Return (X, Y) of the center of cell containing provided text 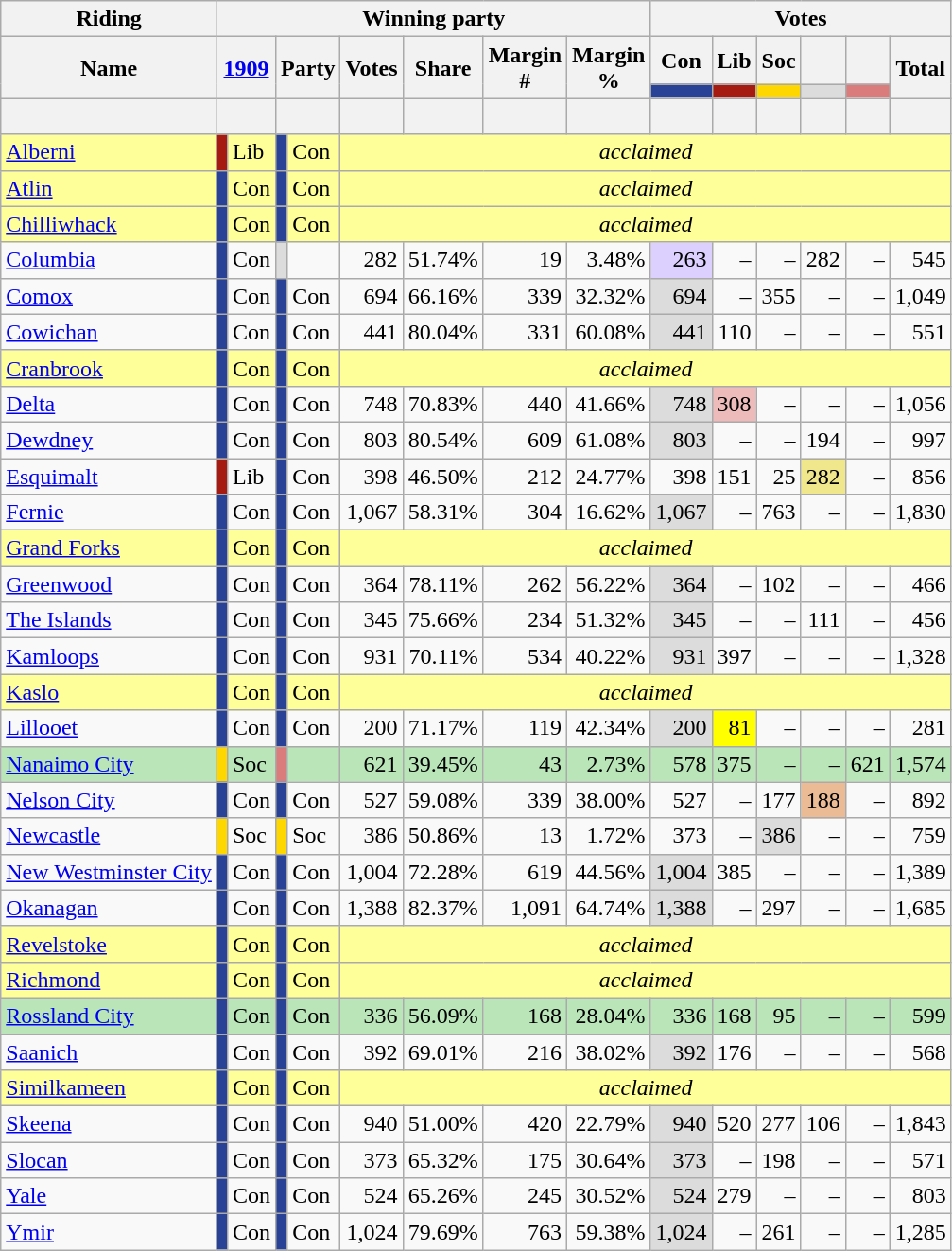
619 (525, 872)
Columbia (110, 260)
Cranbrook (110, 368)
2.73% (609, 764)
40.22% (609, 656)
Ymir (110, 1232)
520 (734, 1124)
1.72% (609, 836)
892 (921, 800)
Kaslo (110, 692)
599 (921, 1016)
72.28% (442, 872)
44.56% (609, 872)
198 (779, 1160)
212 (525, 476)
65.26% (442, 1196)
234 (525, 620)
Saanich (110, 1052)
281 (921, 728)
70.11% (442, 656)
Share (442, 68)
466 (921, 584)
Lillooet (110, 728)
571 (921, 1160)
Greenwood (110, 584)
Yale (110, 1196)
1,574 (921, 764)
32.32% (609, 296)
60.08% (609, 332)
545 (921, 260)
51.00% (442, 1124)
534 (525, 656)
175 (525, 1160)
80.54% (442, 440)
1909 (246, 68)
277 (779, 1124)
22.79% (609, 1124)
1,830 (921, 513)
Skeena (110, 1124)
263 (681, 260)
80.04% (442, 332)
397 (734, 656)
82.37% (442, 908)
24.77% (609, 476)
1,049 (921, 296)
106 (822, 1124)
Similkameen (110, 1088)
50.86% (442, 836)
568 (921, 1052)
375 (734, 764)
46.50% (442, 476)
279 (734, 1196)
69.01% (442, 1052)
551 (921, 332)
Atlin (110, 188)
79.69% (442, 1232)
64.74% (609, 908)
102 (779, 584)
Total (921, 68)
75.66% (442, 620)
151 (734, 476)
Fernie (110, 513)
Slocan (110, 1160)
440 (525, 404)
1,285 (921, 1232)
194 (822, 440)
81 (734, 728)
111 (822, 620)
1,056 (921, 404)
Rossland City (110, 1016)
41.66% (609, 404)
856 (921, 476)
The Islands (110, 620)
70.83% (442, 404)
Okanagan (110, 908)
28.04% (609, 1016)
Grand Forks (110, 548)
119 (525, 728)
59.08% (442, 800)
Kamloops (110, 656)
1,685 (921, 908)
78.11% (442, 584)
297 (779, 908)
95 (779, 1016)
Winning party (433, 19)
420 (525, 1124)
Cowichan (110, 332)
30.52% (609, 1196)
245 (525, 1196)
3.48% (609, 260)
1,091 (525, 908)
Nelson City (110, 800)
Riding (110, 19)
Party (308, 68)
New Westminster City (110, 872)
176 (734, 1052)
1,328 (921, 656)
308 (734, 404)
1,843 (921, 1124)
759 (921, 836)
51.32% (609, 620)
30.64% (609, 1160)
58.31% (442, 513)
61.08% (609, 440)
65.32% (442, 1160)
Delta (110, 404)
Dewdney (110, 440)
609 (525, 440)
Richmond (110, 980)
Alberni (110, 152)
110 (734, 332)
385 (734, 872)
Margin# (525, 68)
Margin% (609, 68)
177 (779, 800)
Chilliwhack (110, 224)
56.09% (442, 1016)
59.38% (609, 1232)
1,389 (921, 872)
262 (525, 584)
304 (525, 513)
Nanaimo City (110, 764)
188 (822, 800)
Revelstoke (110, 944)
51.74% (442, 260)
42.34% (609, 728)
25 (779, 476)
355 (779, 296)
456 (921, 620)
331 (525, 332)
Newcastle (110, 836)
Esquimalt (110, 476)
71.17% (442, 728)
16.62% (609, 513)
261 (779, 1232)
Comox (110, 296)
216 (525, 1052)
39.45% (442, 764)
997 (921, 440)
19 (525, 260)
38.00% (609, 800)
66.16% (442, 296)
13 (525, 836)
Name (110, 68)
38.02% (609, 1052)
43 (525, 764)
56.22% (609, 584)
578 (681, 764)
